Return the (x, y) coordinate for the center point of the cell that contains the specified text.  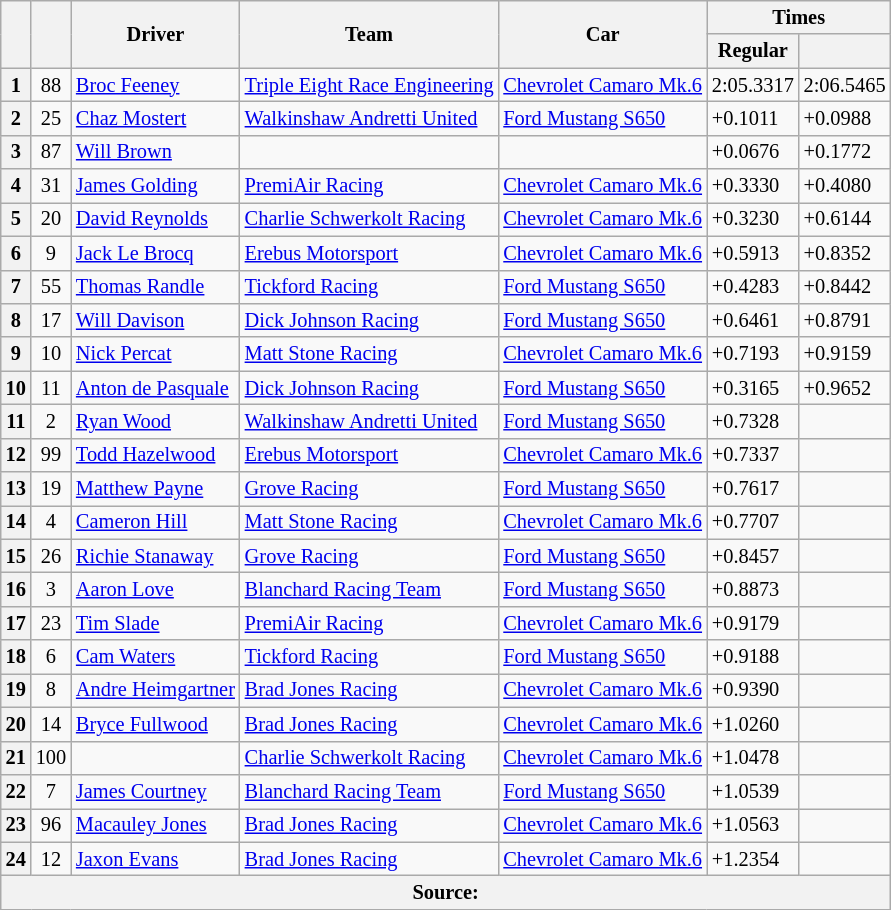
+0.5913 (753, 253)
13 (16, 489)
+0.0676 (753, 152)
26 (51, 556)
25 (51, 118)
55 (51, 287)
2:05.3317 (753, 85)
Cameron Hill (156, 522)
Car (602, 34)
+1.0563 (753, 825)
88 (51, 85)
+1.2354 (753, 859)
Macauley Jones (156, 825)
Bryce Fullwood (156, 724)
Source: (446, 892)
100 (51, 758)
+1.0260 (753, 724)
+0.8352 (845, 253)
1 (16, 85)
21 (16, 758)
+0.4283 (753, 287)
James Golding (156, 186)
Chaz Mostert (156, 118)
Times (799, 17)
24 (16, 859)
22 (16, 791)
+0.7193 (753, 354)
Driver (156, 34)
2:06.5465 (845, 85)
+0.1011 (753, 118)
+0.6144 (845, 219)
+0.3230 (753, 219)
87 (51, 152)
Thomas Randle (156, 287)
+0.3165 (753, 388)
+0.9652 (845, 388)
Matthew Payne (156, 489)
Will Brown (156, 152)
+0.8791 (845, 320)
Cam Waters (156, 657)
5 (16, 219)
+0.0988 (845, 118)
16 (16, 589)
+1.0539 (753, 791)
99 (51, 455)
31 (51, 186)
Andre Heimgartner (156, 690)
+0.6461 (753, 320)
+0.4080 (845, 186)
+0.9179 (753, 623)
+0.7328 (753, 421)
Team (370, 34)
15 (16, 556)
Jack Le Brocq (156, 253)
+0.8442 (845, 287)
+1.0478 (753, 758)
Aaron Love (156, 589)
Triple Eight Race Engineering (370, 85)
James Courtney (156, 791)
+0.7337 (753, 455)
Will Davison (156, 320)
+0.9390 (753, 690)
Tim Slade (156, 623)
Jaxon Evans (156, 859)
Anton de Pasquale (156, 388)
Broc Feeney (156, 85)
Regular (753, 51)
+0.8457 (753, 556)
Ryan Wood (156, 421)
+0.9188 (753, 657)
+0.1772 (845, 152)
Richie Stanaway (156, 556)
+0.3330 (753, 186)
96 (51, 825)
+0.9159 (845, 354)
+0.7617 (753, 489)
Todd Hazelwood (156, 455)
18 (16, 657)
Nick Percat (156, 354)
David Reynolds (156, 219)
+0.7707 (753, 522)
+0.8873 (753, 589)
